Pinpoint the cell where the given text exists, returning its (X, Y) midpoint coordinate. 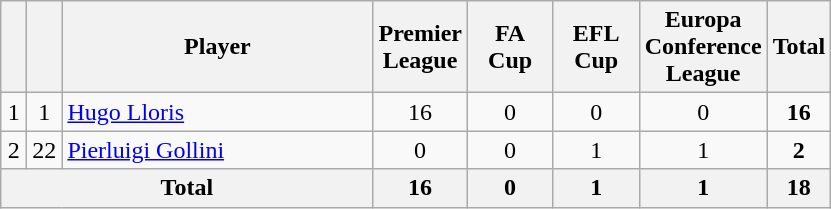
Pierluigi Gollini (218, 150)
EFL Cup (596, 47)
Hugo Lloris (218, 112)
Player (218, 47)
Premier League (420, 47)
22 (44, 150)
Europa Conference League (703, 47)
FA Cup (510, 47)
18 (799, 188)
